Output the (X, Y) coordinate of the center of the cell containing the given text.  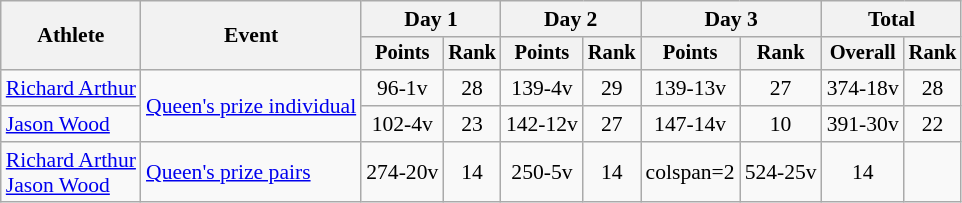
139-4v (542, 88)
Richard ArthurJason Wood (71, 172)
139-13v (690, 88)
29 (612, 88)
Overall (863, 54)
96-1v (402, 88)
391-30v (863, 124)
147-14v (690, 124)
Queen's prize individual (251, 106)
142-12v (542, 124)
Day 2 (571, 19)
Total (892, 19)
Day 3 (732, 19)
374-18v (863, 88)
colspan=2 (690, 172)
250-5v (542, 172)
Event (251, 36)
524-25v (781, 172)
Queen's prize pairs (251, 172)
10 (781, 124)
102-4v (402, 124)
Day 1 (431, 19)
23 (472, 124)
274-20v (402, 172)
22 (933, 124)
Richard Arthur (71, 88)
Athlete (71, 36)
Jason Wood (71, 124)
